Capture the cell that displays the provided text and extract its (x, y) central coordinate. 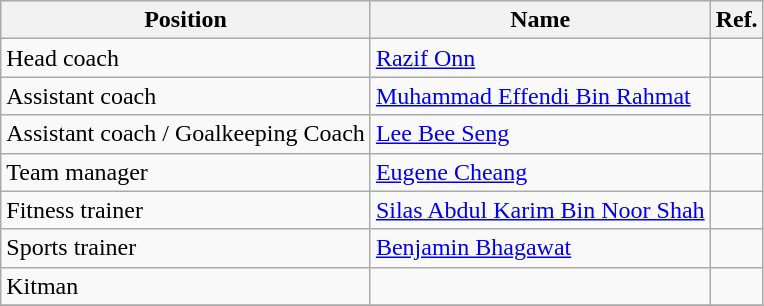
Sports trainer (186, 248)
Head coach (186, 58)
Name (540, 20)
Muhammad Effendi Bin Rahmat (540, 96)
Kitman (186, 286)
Lee Bee Seng (540, 134)
Fitness trainer (186, 210)
Position (186, 20)
Silas Abdul Karim Bin Noor Shah (540, 210)
Razif Onn (540, 58)
Benjamin Bhagawat (540, 248)
Eugene Cheang (540, 172)
Ref. (736, 20)
Team manager (186, 172)
Assistant coach / Goalkeeping Coach (186, 134)
Assistant coach (186, 96)
